For the text-containing cell, return its midpoint in [X, Y] coordinate format. 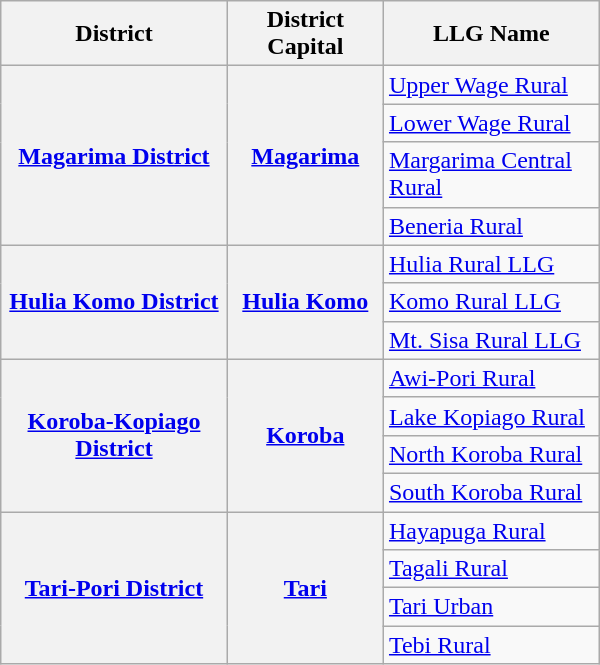
Mt. Sisa Rural LLG [491, 340]
Hayapuga Rural [491, 531]
Tagali Rural [491, 569]
Awi-Pori Rural [491, 378]
Tari [305, 588]
Koroba-Kopiago District [114, 435]
Komo Rural LLG [491, 302]
Hulia Komo District [114, 302]
North Koroba Rural [491, 454]
District Capital [305, 34]
South Koroba Rural [491, 492]
Beneria Rural [491, 226]
Margarima Central Rural [491, 174]
Magarima [305, 156]
Hulia Rural LLG [491, 264]
Tari-Pori District [114, 588]
Upper Wage Rural [491, 85]
LLG Name [491, 34]
Koroba [305, 435]
Tebi Rural [491, 645]
Tari Urban [491, 607]
District [114, 34]
Magarima District [114, 156]
Lower Wage Rural [491, 123]
Lake Kopiago Rural [491, 416]
Hulia Komo [305, 302]
